Detect which cell encompasses the target text, then output its [x, y] center coordinate. 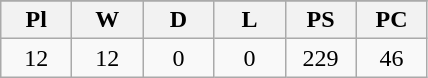
L [250, 20]
Pl [36, 20]
46 [392, 58]
D [178, 20]
PC [392, 20]
229 [320, 58]
W [108, 20]
PS [320, 20]
